For the text-containing cell, return its midpoint in (x, y) coordinate format. 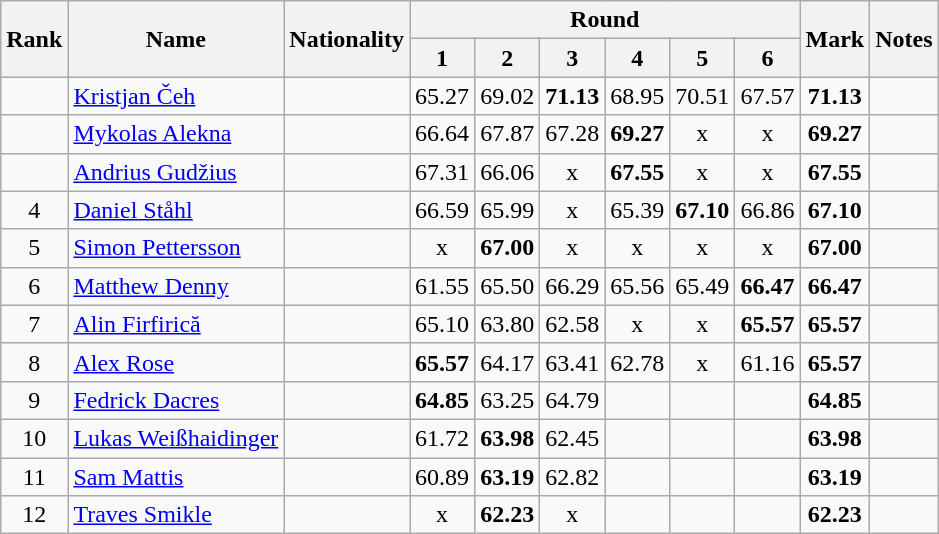
60.89 (442, 477)
2 (508, 58)
62.58 (572, 324)
63.25 (508, 400)
65.49 (702, 286)
66.06 (508, 172)
Simon Pettersson (176, 248)
Traves Smikle (176, 515)
Name (176, 39)
Round (605, 20)
1 (442, 58)
63.41 (572, 362)
9 (34, 400)
Mykolas Alekna (176, 134)
67.31 (442, 172)
Rank (34, 39)
64.79 (572, 400)
Kristjan Čeh (176, 96)
66.29 (572, 286)
67.28 (572, 134)
Alin Firfirică (176, 324)
Sam Mattis (176, 477)
12 (34, 515)
Notes (904, 39)
67.87 (508, 134)
3 (572, 58)
65.99 (508, 210)
65.27 (442, 96)
70.51 (702, 96)
62.78 (638, 362)
66.64 (442, 134)
64.17 (508, 362)
7 (34, 324)
69.02 (508, 96)
65.39 (638, 210)
66.86 (768, 210)
Lukas Weißhaidinger (176, 438)
Alex Rose (176, 362)
62.45 (572, 438)
8 (34, 362)
65.10 (442, 324)
Andrius Gudžius (176, 172)
62.82 (572, 477)
61.16 (768, 362)
Nationality (347, 39)
61.55 (442, 286)
65.56 (638, 286)
63.80 (508, 324)
66.59 (442, 210)
11 (34, 477)
Daniel Ståhl (176, 210)
Fedrick Dacres (176, 400)
67.57 (768, 96)
Mark (835, 39)
65.50 (508, 286)
Matthew Denny (176, 286)
61.72 (442, 438)
10 (34, 438)
68.95 (638, 96)
